Locate the cell with the specified text and output its [X, Y] center coordinate. 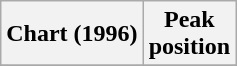
Peakposition [189, 34]
Chart (1996) [72, 34]
